Return the [x, y] coordinate for the center point of the cell that contains the specified text.  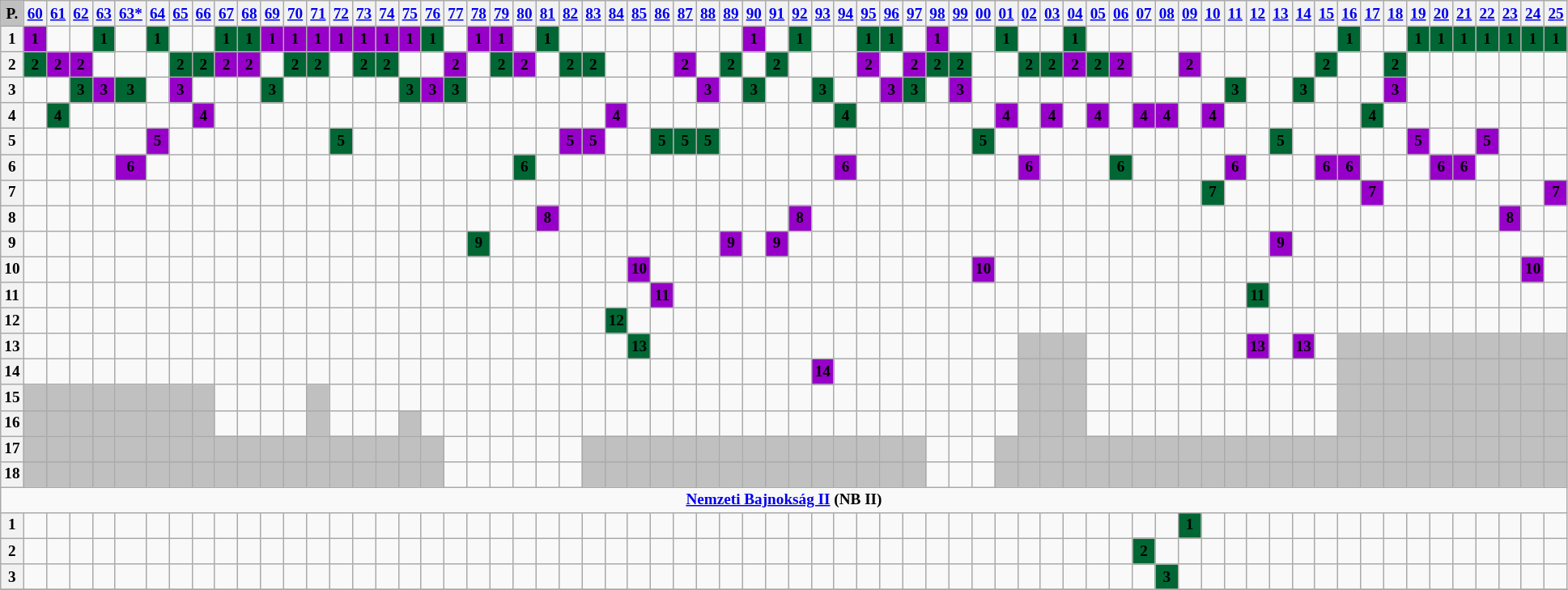
08 [1166, 14]
22 [1487, 14]
77 [456, 14]
88 [708, 14]
Nemzeti Bajnokság II (NB II) [784, 500]
89 [731, 14]
62 [81, 14]
00 [983, 14]
96 [891, 14]
19 [1418, 14]
87 [685, 14]
74 [387, 14]
63* [130, 14]
99 [960, 14]
97 [914, 14]
21 [1464, 14]
75 [410, 14]
83 [593, 14]
70 [295, 14]
01 [1006, 14]
03 [1052, 14]
61 [57, 14]
84 [616, 14]
80 [525, 14]
85 [639, 14]
91 [776, 14]
86 [662, 14]
02 [1029, 14]
23 [1510, 14]
20 [1441, 14]
76 [432, 14]
06 [1120, 14]
93 [822, 14]
24 [1532, 14]
67 [226, 14]
90 [754, 14]
79 [501, 14]
78 [478, 14]
68 [249, 14]
63 [104, 14]
82 [570, 14]
25 [1556, 14]
04 [1075, 14]
71 [318, 14]
P. [12, 14]
95 [869, 14]
81 [547, 14]
65 [181, 14]
09 [1189, 14]
72 [341, 14]
05 [1098, 14]
60 [35, 14]
98 [937, 14]
92 [800, 14]
73 [363, 14]
64 [157, 14]
69 [272, 14]
66 [203, 14]
94 [845, 14]
07 [1144, 14]
